Locate the cell with the specified text and output its (X, Y) center coordinate. 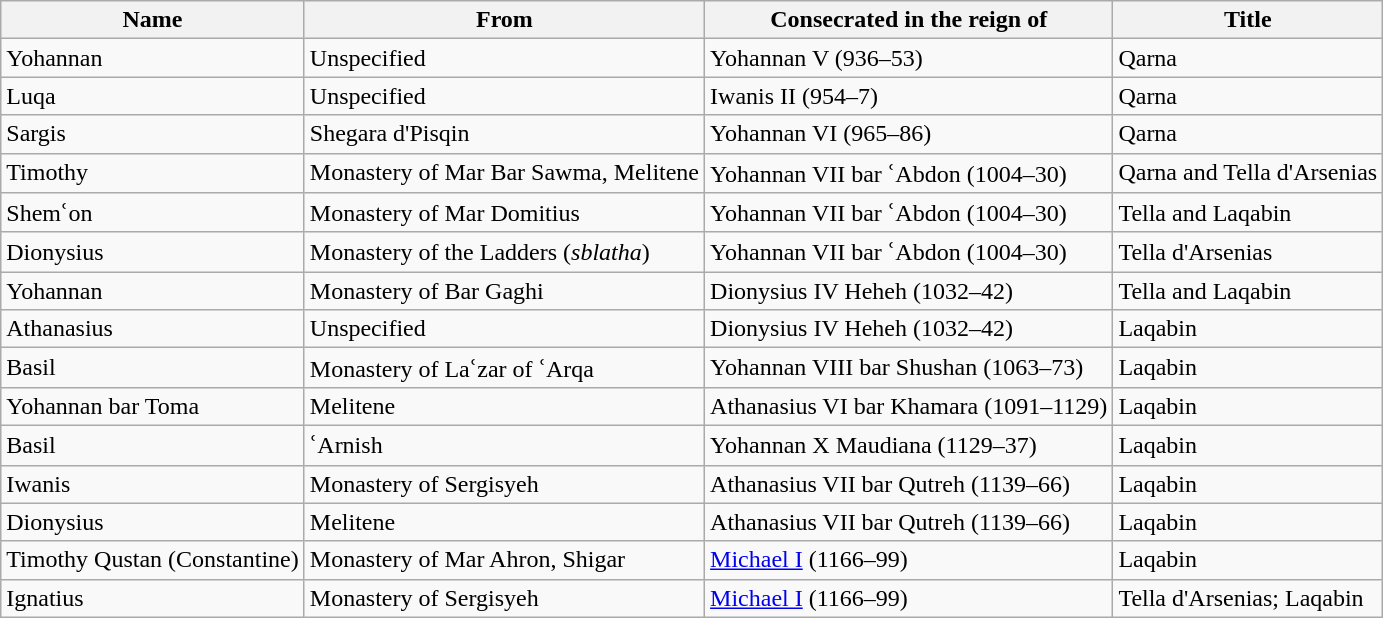
Sargis (153, 134)
Monastery of Mar Bar Sawma, Melitene (504, 173)
Yohannan bar Toma (153, 406)
Timothy (153, 173)
Monastery of Bar Gaghi (504, 291)
Qarna and Tella d'Arsenias (1248, 173)
Luqa (153, 96)
Shemʿon (153, 213)
Tella d'Arsenias (1248, 252)
From (504, 20)
Monastery of Laʿzar of ʿArqa (504, 368)
Yohannan VI (965–86) (909, 134)
Name (153, 20)
Title (1248, 20)
Iwanis (153, 484)
Athanasius (153, 329)
Athanasius VI bar Khamara (1091–1129) (909, 406)
Shegara d'Pisqin (504, 134)
Yohannan VIII bar Shushan (1063–73) (909, 368)
Consecrated in the reign of (909, 20)
Iwanis II (954–7) (909, 96)
Yohannan V (936–53) (909, 58)
Monastery of the Ladders (sblatha) (504, 252)
Monastery of Mar Ahron, Shigar (504, 560)
ʿArnish (504, 445)
Tella d'Arsenias; Laqabin (1248, 598)
Yohannan X Maudiana (1129–37) (909, 445)
Timothy Qustan (Constantine) (153, 560)
Monastery of Mar Domitius (504, 213)
Ignatius (153, 598)
